Scan for the cell matching the given text and deliver its (x, y) coordinate at center. 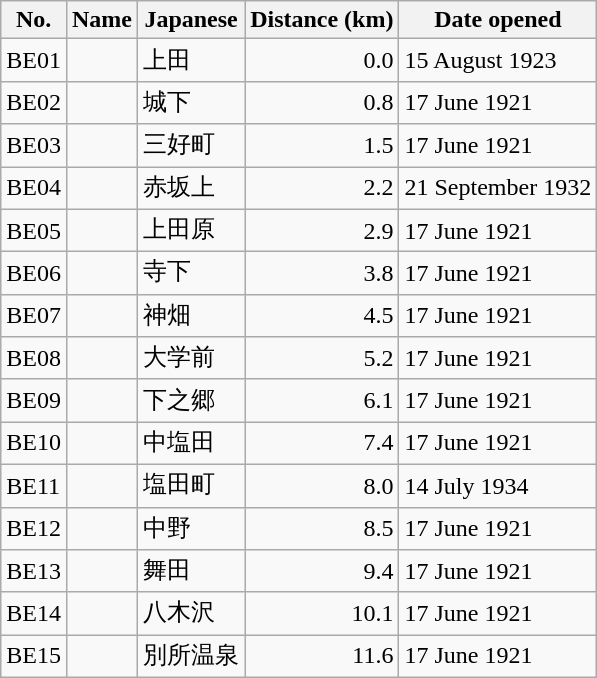
上田 (192, 60)
6.1 (322, 400)
三好町 (192, 146)
7.4 (322, 444)
BE12 (34, 528)
BE15 (34, 656)
11.6 (322, 656)
BE13 (34, 572)
舞田 (192, 572)
5.2 (322, 358)
0.8 (322, 102)
BE04 (34, 188)
3.8 (322, 274)
BE02 (34, 102)
BE05 (34, 230)
Date opened (498, 20)
2.9 (322, 230)
BE03 (34, 146)
中野 (192, 528)
8.5 (322, 528)
Japanese (192, 20)
Name (102, 20)
10.1 (322, 614)
寺下 (192, 274)
No. (34, 20)
八木沢 (192, 614)
BE09 (34, 400)
15 August 1923 (498, 60)
BE01 (34, 60)
BE06 (34, 274)
下之郷 (192, 400)
0.0 (322, 60)
2.2 (322, 188)
中塩田 (192, 444)
神畑 (192, 316)
BE10 (34, 444)
別所温泉 (192, 656)
8.0 (322, 486)
14 July 1934 (498, 486)
Distance (km) (322, 20)
4.5 (322, 316)
21 September 1932 (498, 188)
赤坂上 (192, 188)
BE11 (34, 486)
BE08 (34, 358)
塩田町 (192, 486)
大学前 (192, 358)
城下 (192, 102)
9.4 (322, 572)
1.5 (322, 146)
BE14 (34, 614)
上田原 (192, 230)
BE07 (34, 316)
